Find where the given text appears and provide that cell's center as [X, Y] coordinate. 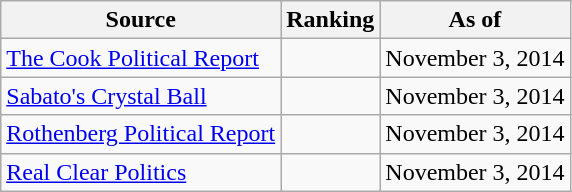
Real Clear Politics [141, 172]
Ranking [330, 20]
Sabato's Crystal Ball [141, 96]
As of [475, 20]
Source [141, 20]
Rothenberg Political Report [141, 134]
The Cook Political Report [141, 58]
